Capture the cell that displays the provided text and extract its [X, Y] central coordinate. 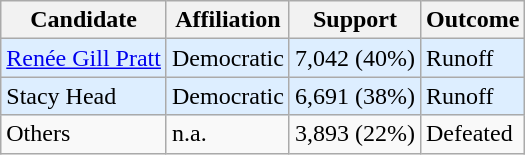
Candidate [84, 20]
Stacy Head [84, 96]
Others [84, 134]
n.a. [228, 134]
3,893 (22%) [354, 134]
Affiliation [228, 20]
Support [354, 20]
Defeated [472, 134]
Outcome [472, 20]
6,691 (38%) [354, 96]
7,042 (40%) [354, 58]
Renée Gill Pratt [84, 58]
